Extract the (X, Y) coordinate from the center of the cell holding the provided text.  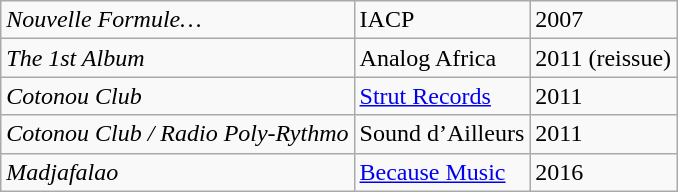
2016 (604, 172)
IACP (442, 20)
Analog Africa (442, 58)
2007 (604, 20)
2011 (reissue) (604, 58)
Madjafalao (178, 172)
Cotonou Club (178, 96)
Nouvelle Formule… (178, 20)
Strut Records (442, 96)
Because Music (442, 172)
The 1st Album (178, 58)
Sound d’Ailleurs (442, 134)
Cotonou Club / Radio Poly-Rythmo (178, 134)
